Provide the [x, y] coordinate of the cell's center where the given text is located.  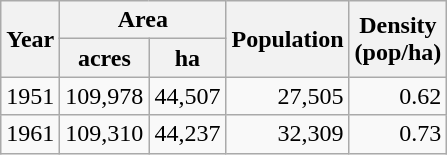
Density(pop/ha) [398, 39]
32,309 [288, 134]
44,237 [188, 134]
109,978 [104, 96]
27,505 [288, 96]
Area [143, 20]
1951 [30, 96]
0.73 [398, 134]
acres [104, 58]
109,310 [104, 134]
ha [188, 58]
0.62 [398, 96]
Year [30, 39]
44,507 [188, 96]
Population [288, 39]
1961 [30, 134]
